Capture the cell that displays the provided text and extract its (X, Y) central coordinate. 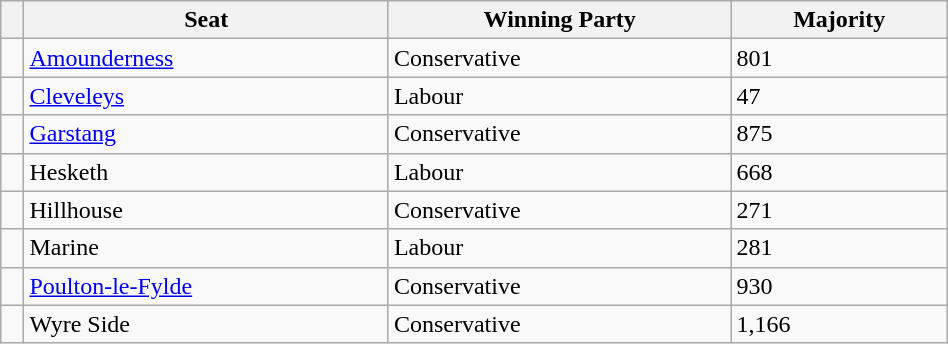
1,166 (839, 324)
271 (839, 210)
Seat (206, 20)
930 (839, 286)
Garstang (206, 134)
Cleveleys (206, 96)
47 (839, 96)
Amounderness (206, 58)
Majority (839, 20)
281 (839, 248)
Poulton-le-Fylde (206, 286)
875 (839, 134)
Marine (206, 248)
Hesketh (206, 172)
Wyre Side (206, 324)
Hillhouse (206, 210)
801 (839, 58)
668 (839, 172)
Winning Party (560, 20)
